Capture the cell that displays the provided text and extract its [x, y] central coordinate. 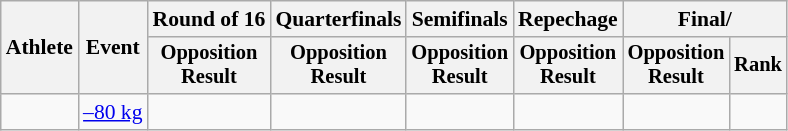
Rank [758, 66]
Round of 16 [210, 19]
Athlete [40, 48]
Quarterfinals [338, 19]
Final/ [705, 19]
–80 kg [112, 112]
Event [112, 48]
Semifinals [460, 19]
Repechage [568, 19]
